Identify which cell holds the provided text, then report its (X, Y) central coordinate. 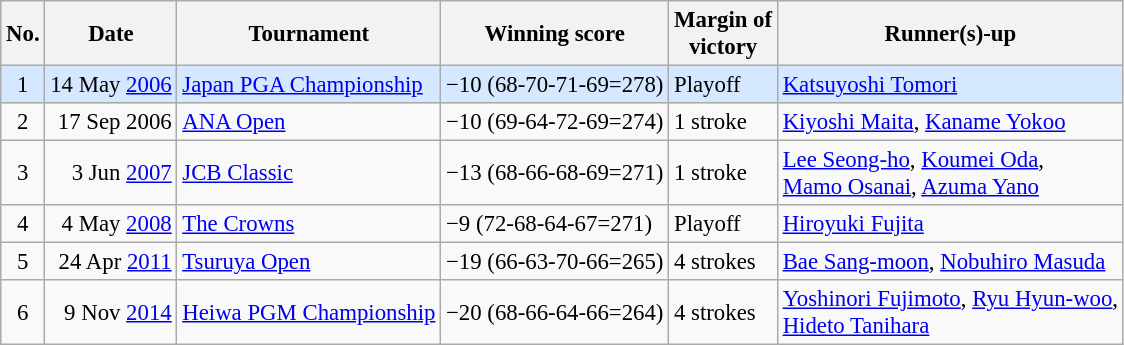
2 (23, 122)
Tsuruya Open (309, 262)
−10 (68-70-71-69=278) (555, 85)
4 (23, 224)
Yoshinori Fujimoto, Ryu Hyun-woo, Hideto Tanihara (950, 312)
−19 (66-63-70-66=265) (555, 262)
−10 (69-64-72-69=274) (555, 122)
ANA Open (309, 122)
Winning score (555, 34)
3 (23, 174)
JCB Classic (309, 174)
−9 (72-68-64-67=271) (555, 224)
Hiroyuki Fujita (950, 224)
The Crowns (309, 224)
Lee Seong-ho, Koumei Oda, Mamo Osanai, Azuma Yano (950, 174)
Bae Sang-moon, Nobuhiro Masuda (950, 262)
Heiwa PGM Championship (309, 312)
14 May 2006 (111, 85)
5 (23, 262)
Runner(s)-up (950, 34)
Kiyoshi Maita, Kaname Yokoo (950, 122)
1 (23, 85)
4 May 2008 (111, 224)
6 (23, 312)
Japan PGA Championship (309, 85)
Date (111, 34)
Margin ofvictory (724, 34)
−20 (68-66-64-66=264) (555, 312)
24 Apr 2011 (111, 262)
No. (23, 34)
3 Jun 2007 (111, 174)
Tournament (309, 34)
−13 (68-66-68-69=271) (555, 174)
17 Sep 2006 (111, 122)
Katsuyoshi Tomori (950, 85)
9 Nov 2014 (111, 312)
